Provide the [x, y] coordinate of the cell's center where the given text is located.  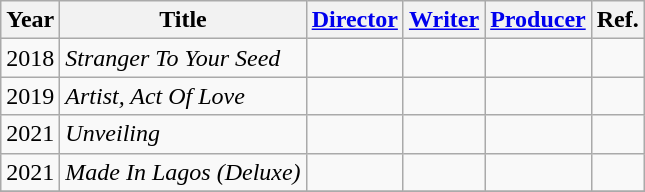
Title [183, 20]
Stranger To Your Seed [183, 58]
2018 [30, 58]
Artist, Act Of Love [183, 96]
Ref. [618, 20]
Director [354, 20]
Year [30, 20]
Unveiling [183, 134]
2019 [30, 96]
Producer [538, 20]
Made In Lagos (Deluxe) [183, 172]
Writer [444, 20]
